Detect which cell encompasses the target text, then output its [x, y] center coordinate. 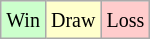
Win [24, 20]
Draw [72, 20]
Loss [126, 20]
